Provide the [X, Y] coordinate of the cell's center where the given text is located.  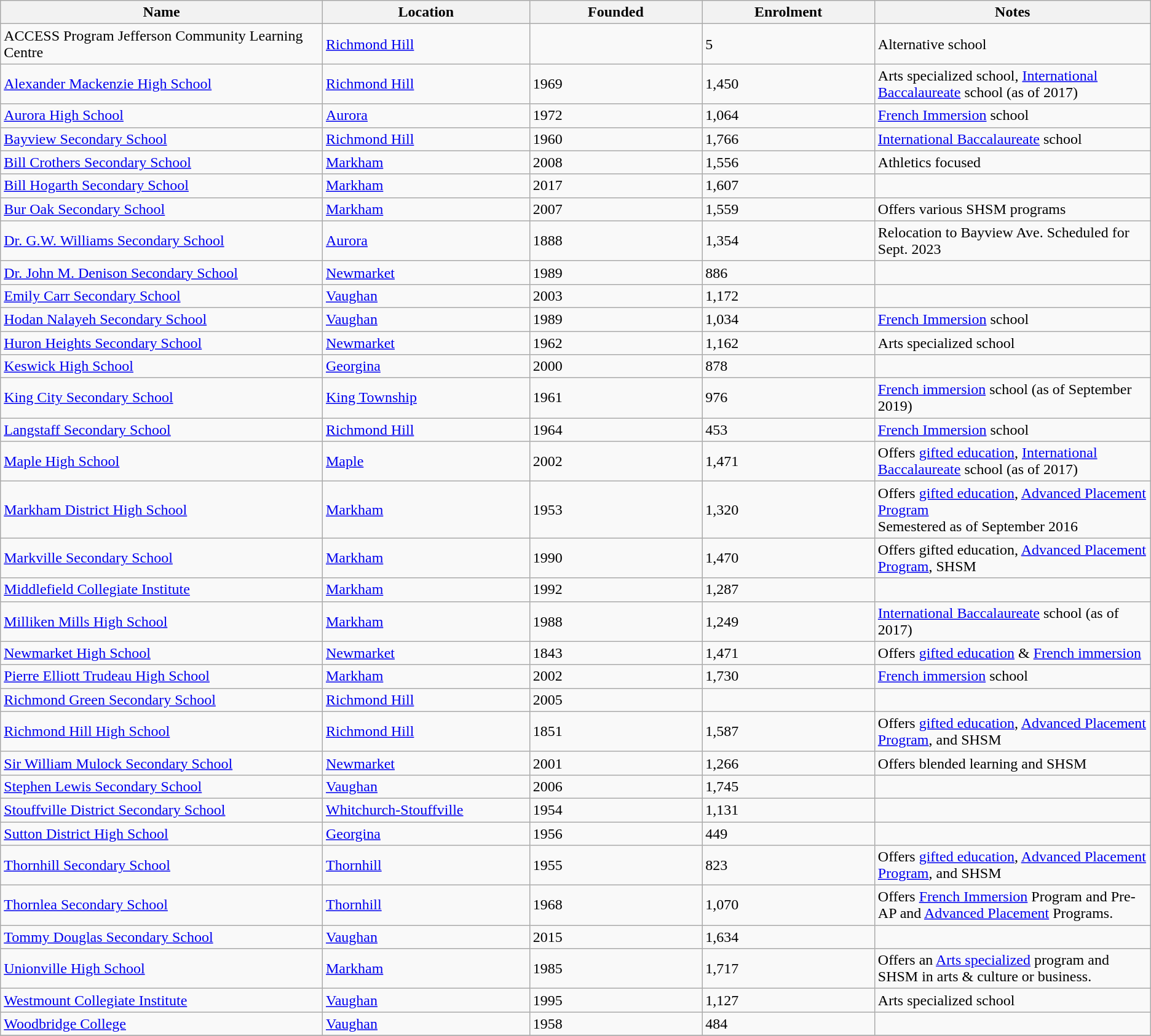
Offers various SHSM programs [1012, 209]
Huron Heights Secondary School [162, 342]
Emily Carr Secondary School [162, 296]
1,556 [788, 162]
Athletics focused [1012, 162]
Newmarket High School [162, 653]
1960 [616, 139]
1972 [616, 116]
976 [788, 398]
Markville Secondary School [162, 558]
1964 [616, 430]
1,287 [788, 590]
Stouffville District Secondary School [162, 810]
Offers French Immersion Program and Pre-AP and Advanced Placement Programs. [1012, 905]
1,717 [788, 969]
Dr. G.W. Williams Secondary School [162, 241]
French immersion school [1012, 676]
1992 [616, 590]
Milliken Mills High School [162, 621]
484 [788, 1024]
Maple [425, 461]
Aurora High School [162, 116]
Offers an Arts specialized program and SHSM in arts & culture or business. [1012, 969]
Relocation to Bayview Ave. Scheduled for Sept. 2023 [1012, 241]
453 [788, 430]
Richmond Hill High School [162, 732]
5 [788, 44]
1,320 [788, 510]
1,070 [788, 905]
1988 [616, 621]
International Baccalaureate school [1012, 139]
Sutton District High School [162, 833]
886 [788, 272]
2006 [616, 786]
1,607 [788, 186]
1,064 [788, 116]
ACCESS Program Jefferson Community Learning Centre [162, 44]
1985 [616, 969]
Alternative school [1012, 44]
2005 [616, 700]
1,127 [788, 1000]
French immersion school (as of September 2019) [1012, 398]
International Baccalaureate school (as of 2017) [1012, 621]
Unionville High School [162, 969]
Hodan Nalayeh Secondary School [162, 319]
1,450 [788, 84]
Westmount Collegiate Institute [162, 1000]
1954 [616, 810]
Offers gifted education, Advanced Placement Program, SHSM [1012, 558]
1,559 [788, 209]
878 [788, 366]
Markham District High School [162, 510]
2007 [616, 209]
Keswick High School [162, 366]
Name [162, 12]
Offers blended learning and SHSM [1012, 763]
Founded [616, 12]
Bur Oak Secondary School [162, 209]
2000 [616, 366]
Bill Crothers Secondary School [162, 162]
1956 [616, 833]
Dr. John M. Denison Secondary School [162, 272]
Middlefield Collegiate Institute [162, 590]
1851 [616, 732]
1,730 [788, 676]
Woodbridge College [162, 1024]
1953 [616, 510]
Pierre Elliott Trudeau High School [162, 676]
Offers gifted education, Advanced Placement ProgramSemestered as of September 2016 [1012, 510]
1,634 [788, 937]
Langstaff Secondary School [162, 430]
Location [425, 12]
King City Secondary School [162, 398]
Arts specialized school, International Baccalaureate school (as of 2017) [1012, 84]
1,131 [788, 810]
Offers gifted education & French immersion [1012, 653]
Enrolment [788, 12]
1962 [616, 342]
Sir William Mulock Secondary School [162, 763]
823 [788, 866]
Offers gifted education, International Baccalaureate school (as of 2017) [1012, 461]
1,172 [788, 296]
1,745 [788, 786]
1888 [616, 241]
Bill Hogarth Secondary School [162, 186]
1990 [616, 558]
1,354 [788, 241]
Maple High School [162, 461]
449 [788, 833]
1969 [616, 84]
2008 [616, 162]
1,034 [788, 319]
Notes [1012, 12]
1,587 [788, 732]
2015 [616, 937]
2001 [616, 763]
King Township [425, 398]
1,266 [788, 763]
1968 [616, 905]
1,470 [788, 558]
Whitchurch-Stouffville [425, 810]
2017 [616, 186]
1958 [616, 1024]
1,766 [788, 139]
Stephen Lewis Secondary School [162, 786]
Tommy Douglas Secondary School [162, 937]
Alexander Mackenzie High School [162, 84]
Thornlea Secondary School [162, 905]
1,162 [788, 342]
Thornhill Secondary School [162, 866]
Bayview Secondary School [162, 139]
1,249 [788, 621]
1843 [616, 653]
2003 [616, 296]
Richmond Green Secondary School [162, 700]
1961 [616, 398]
1955 [616, 866]
1995 [616, 1000]
